Return (x, y) of the center of cell containing provided text 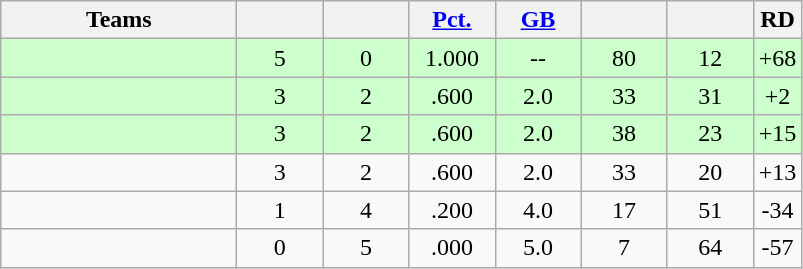
1 (280, 210)
GB (538, 20)
+68 (778, 58)
5.0 (538, 248)
Teams (119, 20)
4.0 (538, 210)
7 (624, 248)
1.000 (452, 58)
38 (624, 134)
20 (710, 172)
+2 (778, 96)
12 (710, 58)
-34 (778, 210)
Pct. (452, 20)
23 (710, 134)
-- (538, 58)
80 (624, 58)
64 (710, 248)
51 (710, 210)
31 (710, 96)
-57 (778, 248)
4 (366, 210)
.000 (452, 248)
.200 (452, 210)
+15 (778, 134)
17 (624, 210)
RD (778, 20)
+13 (778, 172)
